Detect which cell encompasses the target text, then output its (X, Y) center coordinate. 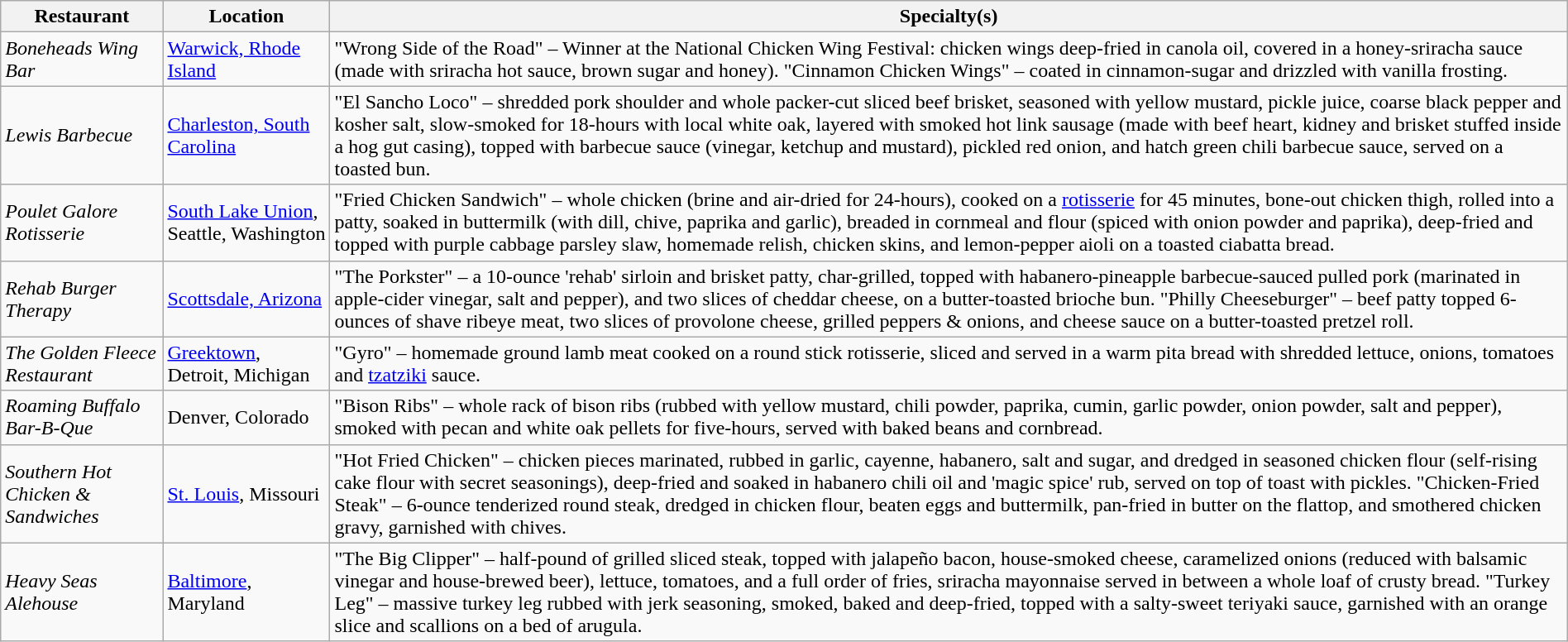
Charleston, South Carolina (246, 136)
Lewis Barbecue (82, 136)
Poulet Galore Rotisserie (82, 223)
Denver, Colorado (246, 417)
Specialty(s) (949, 17)
Location (246, 17)
St. Louis, Missouri (246, 493)
Southern Hot Chicken & Sandwiches (82, 493)
Rehab Burger Therapy (82, 299)
South Lake Union, Seattle, Washington (246, 223)
Heavy Seas Alehouse (82, 592)
Warwick, Rhode Island (246, 60)
Roaming Buffalo Bar-B-Que (82, 417)
Boneheads Wing Bar (82, 60)
Baltimore, Maryland (246, 592)
Restaurant (82, 17)
Greektown, Detroit, Michigan (246, 364)
The Golden Fleece Restaurant (82, 364)
Scottsdale, Arizona (246, 299)
